Locate the cell with the specified text and output its [X, Y] center coordinate. 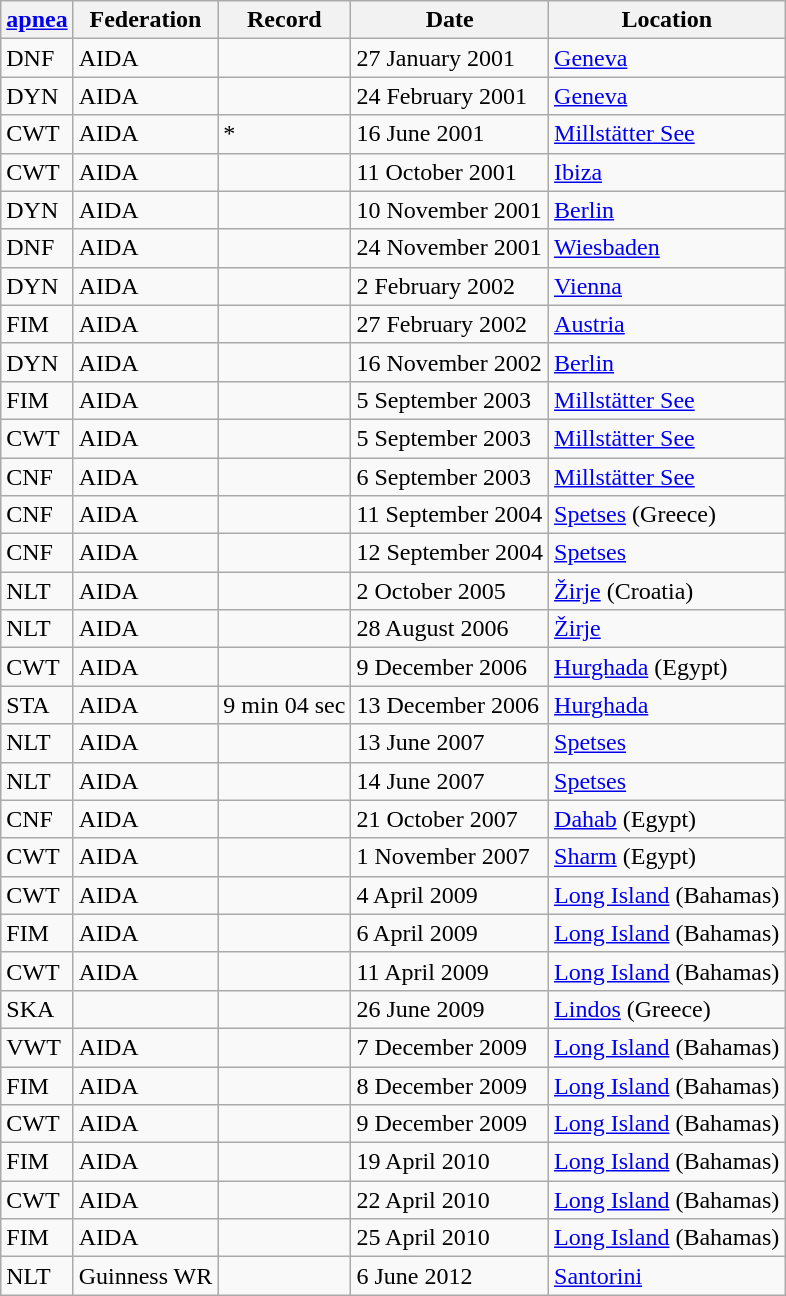
11 April 2009 [450, 971]
25 April 2010 [450, 1238]
STA [37, 705]
Hurghada (Egypt) [667, 667]
Dahab (Egypt) [667, 819]
Federation [146, 20]
22 April 2010 [450, 1200]
16 June 2001 [450, 134]
19 April 2010 [450, 1162]
Austria [667, 324]
26 June 2009 [450, 1009]
2 February 2002 [450, 286]
9 December 2006 [450, 667]
10 November 2001 [450, 210]
6 June 2012 [450, 1276]
* [284, 134]
6 September 2003 [450, 477]
24 February 2001 [450, 96]
4 April 2009 [450, 895]
1 November 2007 [450, 857]
Santorini [667, 1276]
Lindos (Greece) [667, 1009]
Sharm (Egypt) [667, 857]
2 October 2005 [450, 591]
13 June 2007 [450, 743]
SKA [37, 1009]
Žirje [667, 629]
16 November 2002 [450, 362]
28 August 2006 [450, 629]
13 December 2006 [450, 705]
7 December 2009 [450, 1047]
21 October 2007 [450, 819]
24 November 2001 [450, 248]
Spetses (Greece) [667, 515]
Date [450, 20]
VWT [37, 1047]
9 December 2009 [450, 1124]
27 February 2002 [450, 324]
14 June 2007 [450, 781]
Record [284, 20]
27 January 2001 [450, 58]
Guinness WR [146, 1276]
12 September 2004 [450, 553]
9 min 04 sec [284, 705]
11 October 2001 [450, 172]
8 December 2009 [450, 1085]
11 September 2004 [450, 515]
Ibiza [667, 172]
6 April 2009 [450, 933]
Location [667, 20]
apnea [37, 20]
Hurghada [667, 705]
Žirje (Croatia) [667, 591]
Wiesbaden [667, 248]
Vienna [667, 286]
